Output the (X, Y) coordinate of the center of the cell containing the given text.  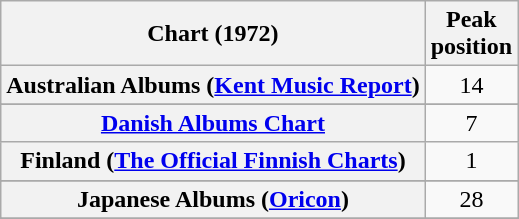
Danish Albums Chart (213, 123)
14 (471, 85)
Peakposition (471, 34)
1 (471, 161)
Finland (The Official Finnish Charts) (213, 161)
7 (471, 123)
28 (471, 199)
Chart (1972) (213, 34)
Japanese Albums (Oricon) (213, 199)
Australian Albums (Kent Music Report) (213, 85)
